Find where the given text appears and provide that cell's center as (x, y) coordinate. 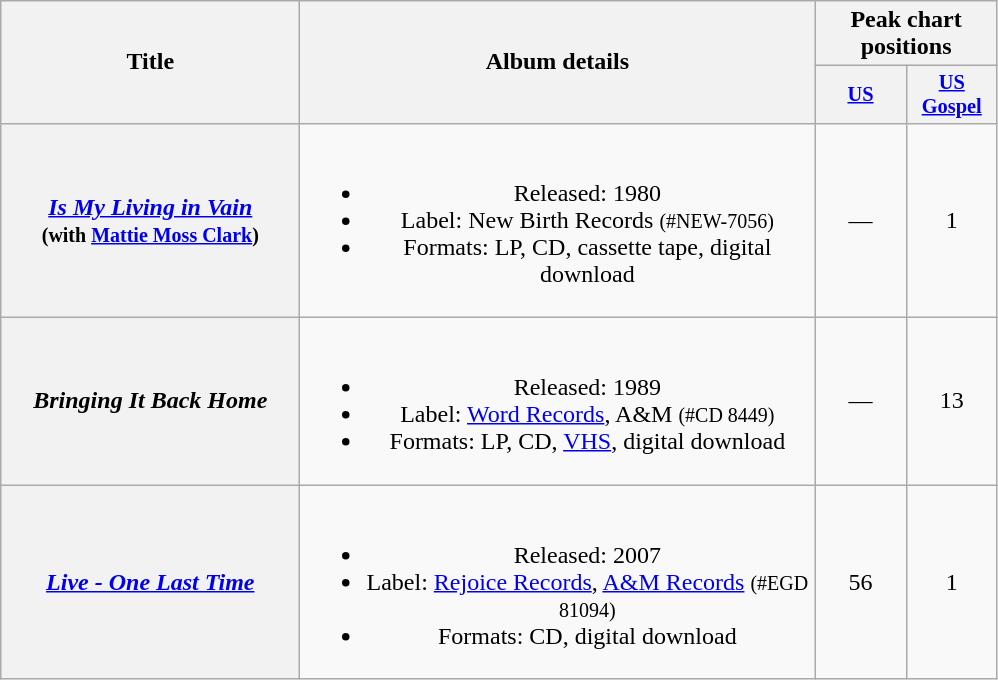
13 (952, 402)
Album details (558, 62)
Released: 2007Label: Rejoice Records, A&M Records (#EGD 81094)Formats: CD, digital download (558, 582)
Released: 1989Label: Word Records, A&M (#CD 8449)Formats: LP, CD, VHS, digital download (558, 402)
56 (860, 582)
Live - One Last Time (150, 582)
Is My Living in Vain(with Mattie Moss Clark) (150, 220)
Released: 1980Label: New Birth Records (#NEW-7056)Formats: LP, CD, cassette tape, digital download (558, 220)
Title (150, 62)
US (860, 95)
Peak chart positions (906, 34)
Bringing It Back Home (150, 402)
USGospel (952, 95)
